Capture the cell that displays the provided text and extract its (x, y) central coordinate. 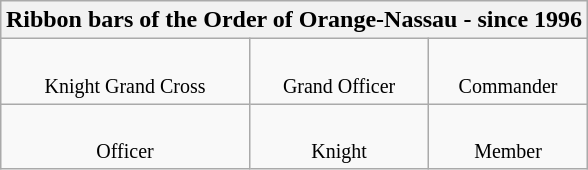
Officer (124, 136)
Knight (340, 136)
Member (508, 136)
Commander (508, 72)
Ribbon bars of the Order of Orange-Nassau - since 1996 (294, 20)
Knight Grand Cross (124, 72)
Grand Officer (340, 72)
